For the text-containing cell, return its midpoint in (x, y) coordinate format. 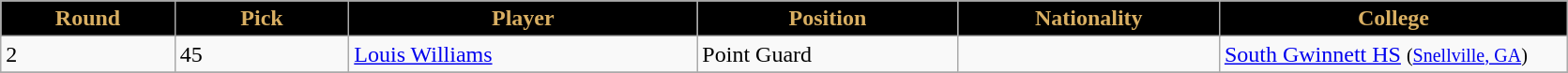
Position (828, 19)
Player (524, 19)
College (1393, 19)
Louis Williams (524, 54)
Round (88, 19)
2 (88, 54)
Pick (262, 19)
Nationality (1088, 19)
Point Guard (828, 54)
South Gwinnett HS (Snellville, GA) (1393, 54)
45 (262, 54)
